Search for the cell housing the specified text and yield its [X, Y] center coordinate. 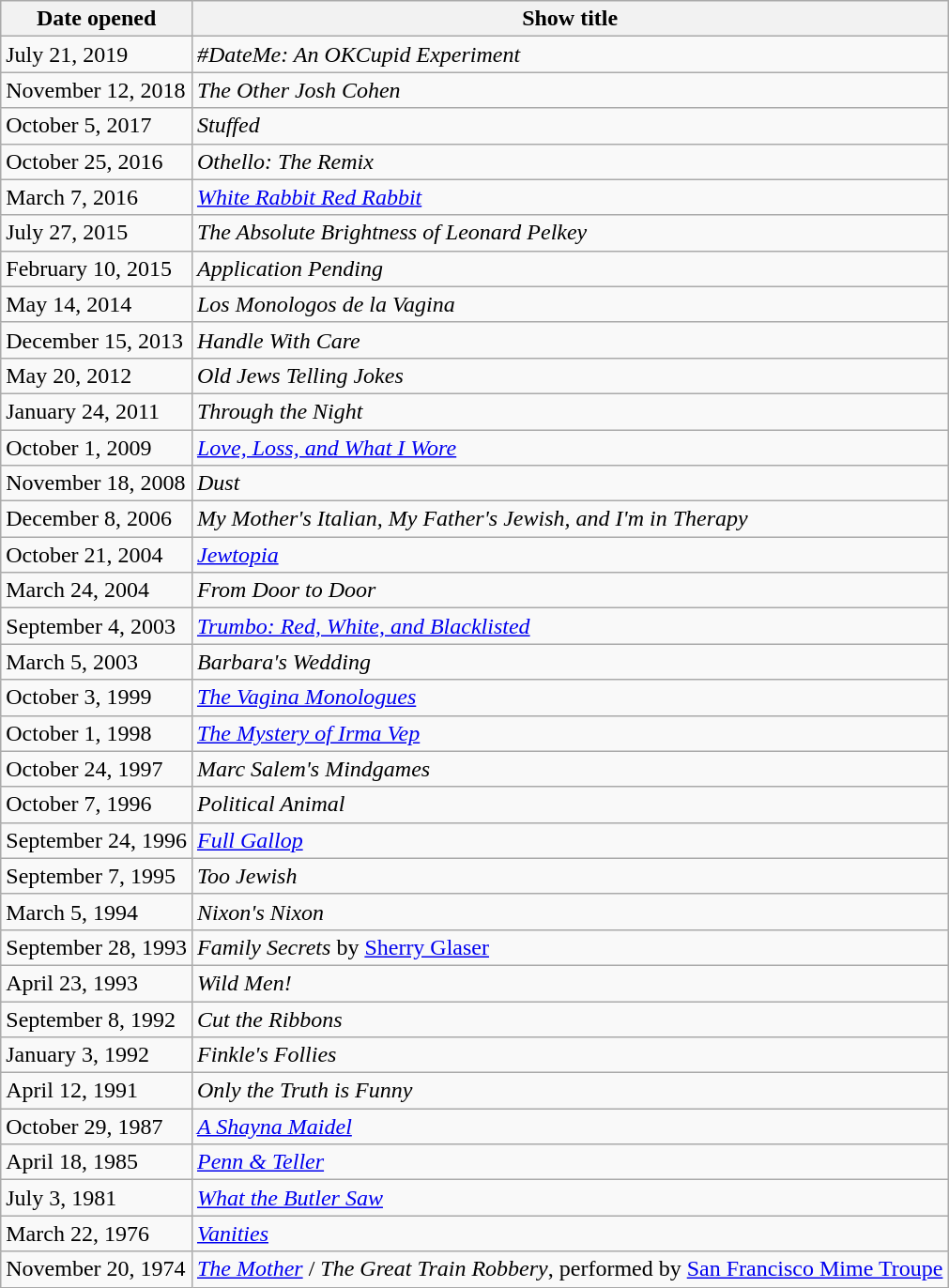
Marc Salem's Mindgames [569, 769]
What the Butler Saw [569, 1198]
The Vagina Monologues [569, 698]
May 20, 2012 [97, 376]
Barbara's Wedding [569, 662]
Full Gallop [569, 840]
July 27, 2015 [97, 233]
November 12, 2018 [97, 90]
Vanities [569, 1234]
March 7, 2016 [97, 197]
October 21, 2004 [97, 555]
Los Monologos de la Vagina [569, 304]
September 4, 2003 [97, 626]
December 8, 2006 [97, 519]
Stuffed [569, 126]
October 1, 2009 [97, 448]
Penn & Teller [569, 1162]
Wild Men! [569, 983]
The Other Josh Cohen [569, 90]
Application Pending [569, 268]
Love, Loss, and What I Wore [569, 448]
Othello: The Remix [569, 161]
March 24, 2004 [97, 590]
October 7, 1996 [97, 805]
Cut the Ribbons [569, 1019]
Trumbo: Red, White, and Blacklisted [569, 626]
The Mystery of Irma Vep [569, 733]
#DateMe: An OKCupid Experiment [569, 54]
Handle With Care [569, 340]
January 3, 1992 [97, 1055]
Nixon's Nixon [569, 912]
Old Jews Telling Jokes [569, 376]
October 24, 1997 [97, 769]
April 12, 1991 [97, 1091]
Too Jewish [569, 876]
July 3, 1981 [97, 1198]
October 29, 1987 [97, 1127]
Through the Night [569, 411]
Finkle's Follies [569, 1055]
October 5, 2017 [97, 126]
September 7, 1995 [97, 876]
April 18, 1985 [97, 1162]
October 1, 1998 [97, 733]
February 10, 2015 [97, 268]
White Rabbit Red Rabbit [569, 197]
Jewtopia [569, 555]
March 5, 1994 [97, 912]
Only the Truth is Funny [569, 1091]
December 15, 2013 [97, 340]
May 14, 2014 [97, 304]
November 20, 1974 [97, 1269]
September 28, 1993 [97, 947]
From Door to Door [569, 590]
November 18, 2008 [97, 483]
Family Secrets by Sherry Glaser [569, 947]
October 25, 2016 [97, 161]
October 3, 1999 [97, 698]
September 24, 1996 [97, 840]
Dust [569, 483]
July 21, 2019 [97, 54]
March 5, 2003 [97, 662]
The Mother / The Great Train Robbery, performed by San Francisco Mime Troupe [569, 1269]
Date opened [97, 19]
Political Animal [569, 805]
January 24, 2011 [97, 411]
The Absolute Brightness of Leonard Pelkey [569, 233]
March 22, 1976 [97, 1234]
Show title [569, 19]
April 23, 1993 [97, 983]
My Mother's Italian, My Father's Jewish, and I'm in Therapy [569, 519]
A Shayna Maidel [569, 1127]
September 8, 1992 [97, 1019]
